Pinpoint the cell where the given text exists, returning its [x, y] midpoint coordinate. 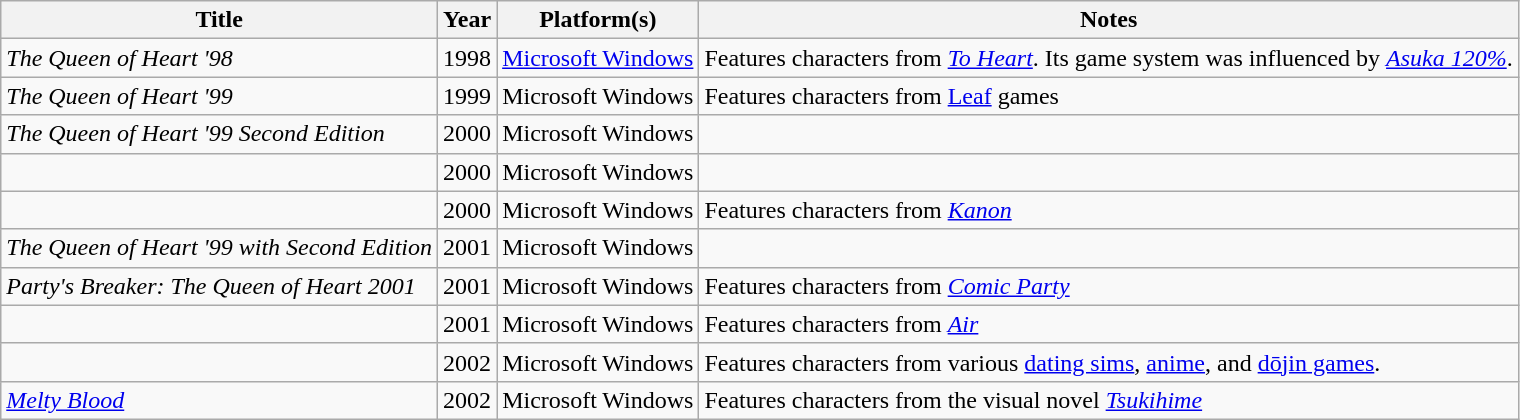
Platform(s) [598, 20]
The Queen of Heart '99 Second Edition [220, 134]
1998 [468, 58]
Melty Blood [220, 400]
Features characters from To Heart. Its game system was influenced by Asuka 120%. [1108, 58]
Features characters from the visual novel Tsukihime [1108, 400]
Features characters from various dating sims, anime, and dōjin games. [1108, 362]
The Queen of Heart '99 [220, 96]
Features characters from Kanon [1108, 210]
Features characters from Leaf games [1108, 96]
Features characters from Air [1108, 324]
Title [220, 20]
Party's Breaker: The Queen of Heart 2001 [220, 286]
The Queen of Heart '99 with Second Edition [220, 248]
Features characters from Comic Party [1108, 286]
Notes [1108, 20]
1999 [468, 96]
The Queen of Heart '98 [220, 58]
Year [468, 20]
